For the text-containing cell, return its midpoint in (x, y) coordinate format. 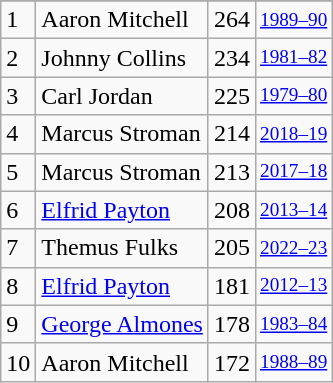
214 (232, 134)
181 (232, 286)
1981–82 (293, 58)
Carl Jordan (122, 96)
2012–13 (293, 286)
234 (232, 58)
7 (18, 248)
208 (232, 210)
6 (18, 210)
213 (232, 172)
205 (232, 248)
8 (18, 286)
4 (18, 134)
1983–84 (293, 324)
2017–18 (293, 172)
178 (232, 324)
264 (232, 20)
2 (18, 58)
225 (232, 96)
9 (18, 324)
Johnny Collins (122, 58)
1 (18, 20)
1979–80 (293, 96)
2013–14 (293, 210)
1988–89 (293, 362)
5 (18, 172)
1989–90 (293, 20)
172 (232, 362)
George Almones (122, 324)
Themus Fulks (122, 248)
2022–23 (293, 248)
10 (18, 362)
2018–19 (293, 134)
3 (18, 96)
